Determine the (x, y) coordinate at the center of the cell enclosing the given text.  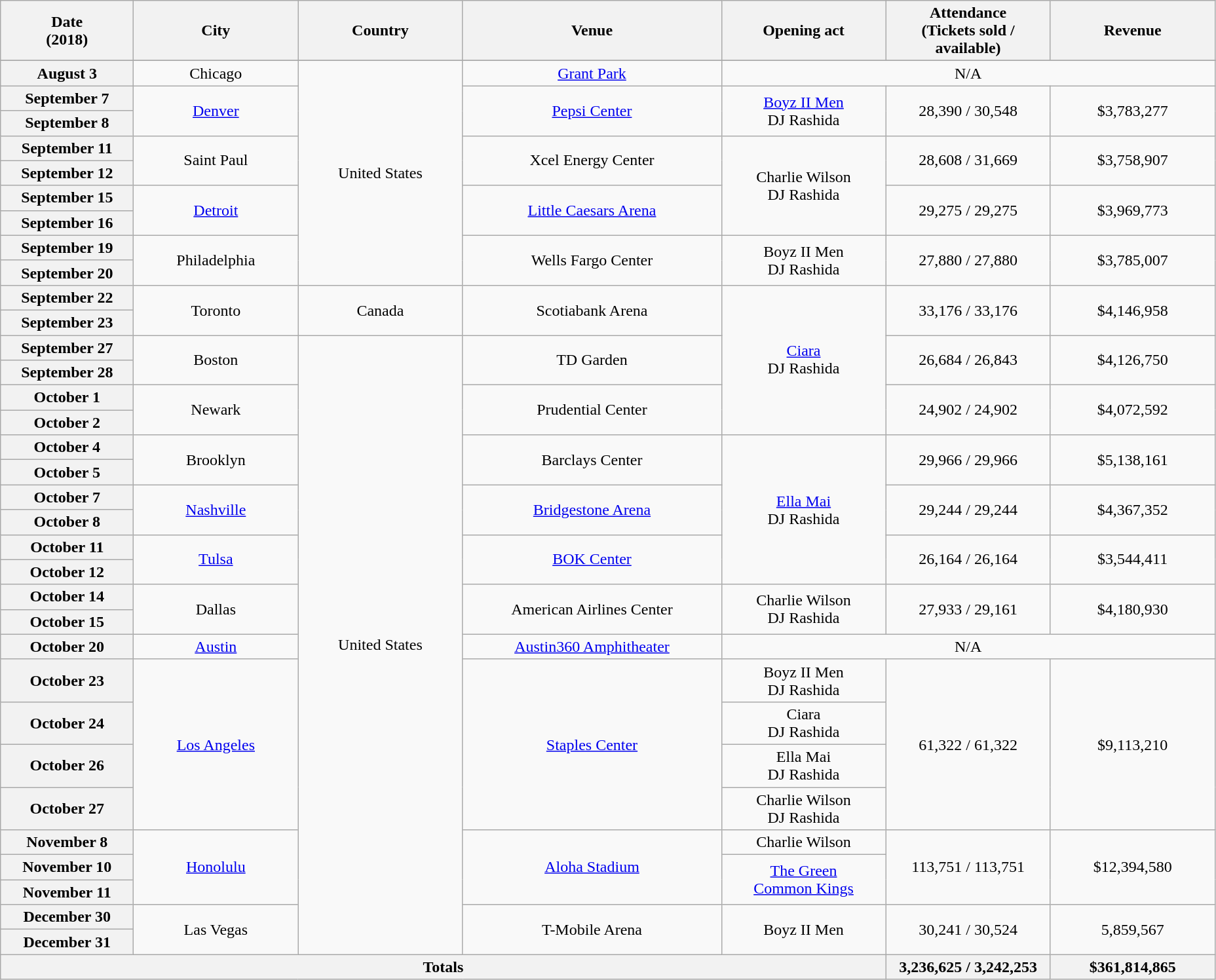
Wells Fargo Center (592, 260)
$5,138,161 (1132, 460)
Detroit (216, 210)
Denver (216, 111)
September 16 (67, 223)
October 8 (67, 522)
The GreenCommon Kings (803, 880)
$4,180,930 (1132, 609)
October 24 (67, 723)
Country (380, 31)
Venue (592, 31)
28,390 / 30,548 (968, 111)
$3,969,773 (1132, 210)
Toronto (216, 310)
September 23 (67, 322)
September 19 (67, 248)
Los Angeles (216, 744)
October 4 (67, 447)
Aloha Stadium (592, 867)
24,902 / 24,902 (968, 410)
$12,394,580 (1132, 867)
Saint Paul (216, 160)
October 5 (67, 472)
September 20 (67, 273)
Boyz II Men (803, 930)
Honolulu (216, 867)
Staples Center (592, 744)
33,176 / 33,176 (968, 310)
September 12 (67, 173)
October 12 (67, 572)
September 27 (67, 348)
October 23 (67, 680)
November 8 (67, 842)
American Airlines Center (592, 609)
$9,113,210 (1132, 744)
September 7 (67, 98)
October 26 (67, 765)
61,322 / 61,322 (968, 744)
September 22 (67, 297)
$3,785,007 (1132, 260)
$4,072,592 (1132, 410)
29,244 / 29,244 (968, 510)
26,164 / 26,164 (968, 559)
TD Garden (592, 360)
29,275 / 29,275 (968, 210)
October 1 (67, 398)
October 7 (67, 497)
Scotiabank Arena (592, 310)
28,608 / 31,669 (968, 160)
27,933 / 29,161 (968, 609)
Tulsa (216, 559)
Revenue (1132, 31)
November 11 (67, 892)
October 11 (67, 547)
$361,814,865 (1132, 967)
November 10 (67, 867)
September 11 (67, 148)
Bridgestone Arena (592, 510)
T-Mobile Arena (592, 930)
BOK Center (592, 559)
$3,758,907 (1132, 160)
$4,126,750 (1132, 360)
30,241 / 30,524 (968, 930)
Prudential Center (592, 410)
Brooklyn (216, 460)
Chicago (216, 73)
Pepsi Center (592, 111)
August 3 (67, 73)
September 15 (67, 198)
December 31 (67, 942)
October 27 (67, 808)
Barclays Center (592, 460)
September 28 (67, 373)
October 2 (67, 423)
Newark (216, 410)
3,236,625 / 3,242,253 (968, 967)
Totals (443, 967)
October 14 (67, 597)
September 8 (67, 123)
Las Vegas (216, 930)
Austin (216, 647)
Philadelphia (216, 260)
Dallas (216, 609)
Boston (216, 360)
Date(2018) (67, 31)
Opening act (803, 31)
October 20 (67, 647)
Little Caesars Arena (592, 210)
Grant Park (592, 73)
Attendance(Tickets sold / available) (968, 31)
$3,783,277 (1132, 111)
$4,367,352 (1132, 510)
5,859,567 (1132, 930)
Xcel Energy Center (592, 160)
City (216, 31)
26,684 / 26,843 (968, 360)
December 30 (67, 917)
$4,146,958 (1132, 310)
27,880 / 27,880 (968, 260)
Charlie Wilson (803, 842)
October 15 (67, 622)
$3,544,411 (1132, 559)
Nashville (216, 510)
29,966 / 29,966 (968, 460)
Austin360 Amphitheater (592, 647)
Canada (380, 310)
113,751 / 113,751 (968, 867)
